Output the [x, y] coordinate of the center of the cell containing the given text.  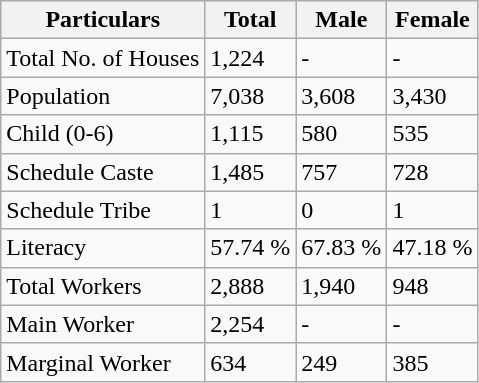
Literacy [103, 248]
757 [342, 172]
Particulars [103, 20]
0 [342, 210]
Total No. of Houses [103, 58]
Female [432, 20]
Male [342, 20]
2,888 [250, 286]
1,115 [250, 134]
1,224 [250, 58]
Total Workers [103, 286]
580 [342, 134]
385 [432, 362]
Marginal Worker [103, 362]
Schedule Tribe [103, 210]
57.74 % [250, 248]
1,940 [342, 286]
1,485 [250, 172]
2,254 [250, 324]
3,430 [432, 96]
948 [432, 286]
249 [342, 362]
728 [432, 172]
3,608 [342, 96]
Child (0-6) [103, 134]
47.18 % [432, 248]
67.83 % [342, 248]
Schedule Caste [103, 172]
7,038 [250, 96]
Total [250, 20]
Main Worker [103, 324]
535 [432, 134]
Population [103, 96]
634 [250, 362]
